Capture the cell that displays the provided text and extract its [X, Y] central coordinate. 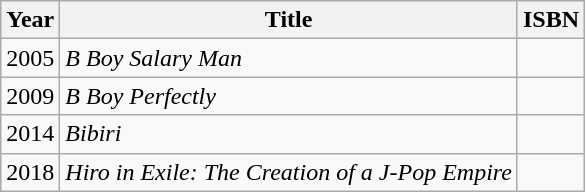
Year [30, 20]
B Boy Salary Man [289, 58]
Bibiri [289, 134]
2018 [30, 172]
2014 [30, 134]
Hiro in Exile: The Creation of a J-Pop Empire [289, 172]
Title [289, 20]
2009 [30, 96]
2005 [30, 58]
B Boy Perfectly [289, 96]
ISBN [550, 20]
